Find where the given text appears and provide that cell's center as (X, Y) coordinate. 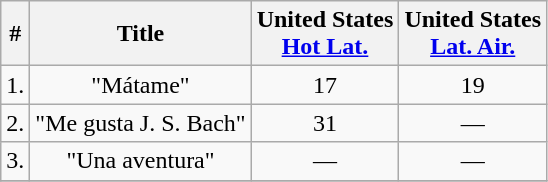
"Una aventura" (140, 161)
19 (473, 85)
"Mátame" (140, 85)
Title (140, 34)
31 (325, 123)
# (16, 34)
1. (16, 85)
2. (16, 123)
United StatesHot Lat. (325, 34)
United StatesLat. Air. (473, 34)
"Me gusta J. S. Bach" (140, 123)
17 (325, 85)
3. (16, 161)
